Pinpoint the cell where the given text exists, returning its [X, Y] midpoint coordinate. 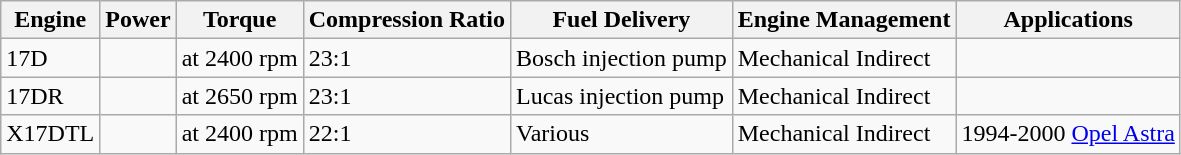
Various [622, 134]
Engine [50, 20]
Bosch injection pump [622, 58]
Lucas injection pump [622, 96]
Engine Management [844, 20]
Torque [240, 20]
17DR [50, 96]
22:1 [406, 134]
at 2650 rpm [240, 96]
Fuel Delivery [622, 20]
Power [138, 20]
Compression Ratio [406, 20]
X17DTL [50, 134]
17D [50, 58]
1994-2000 Opel Astra [1068, 134]
Applications [1068, 20]
